Extract the (x, y) coordinate from the center of the cell holding the provided text.  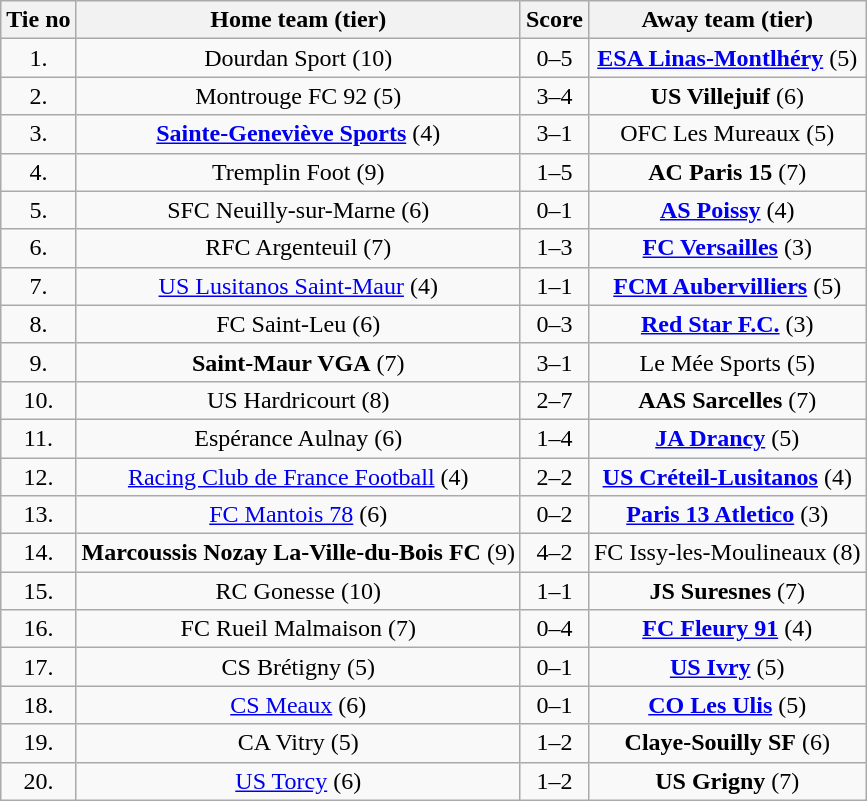
6. (38, 248)
Score (554, 20)
2–7 (554, 400)
Red Star F.C. (3) (727, 324)
15. (38, 591)
5. (38, 210)
US Torcy (6) (298, 781)
FC Issy-les-Moulineaux (8) (727, 553)
18. (38, 705)
0–2 (554, 515)
3–4 (554, 96)
3. (38, 134)
RC Gonesse (10) (298, 591)
SFC Neuilly-sur-Marne (6) (298, 210)
FCM Aubervilliers (5) (727, 286)
4–2 (554, 553)
ESA Linas-Montlhéry (5) (727, 58)
AAS Sarcelles (7) (727, 400)
9. (38, 362)
Espérance Aulnay (6) (298, 438)
US Grigny (7) (727, 781)
Tie no (38, 20)
0–3 (554, 324)
CO Les Ulis (5) (727, 705)
Tremplin Foot (9) (298, 172)
Home team (tier) (298, 20)
Racing Club de France Football (4) (298, 477)
JS Suresnes (7) (727, 591)
11. (38, 438)
JA Drancy (5) (727, 438)
US Créteil-Lusitanos (4) (727, 477)
2. (38, 96)
Marcoussis Nozay La-Ville-du-Bois FC (9) (298, 553)
CS Meaux (6) (298, 705)
14. (38, 553)
1–3 (554, 248)
Saint-Maur VGA (7) (298, 362)
US Lusitanos Saint-Maur (4) (298, 286)
RFC Argenteuil (7) (298, 248)
19. (38, 743)
Sainte-Geneviève Sports (4) (298, 134)
US Villejuif (6) (727, 96)
1–4 (554, 438)
FC Versailles (3) (727, 248)
0–4 (554, 629)
Claye-Souilly SF (6) (727, 743)
16. (38, 629)
12. (38, 477)
1–5 (554, 172)
0–5 (554, 58)
FC Mantois 78 (6) (298, 515)
Away team (tier) (727, 20)
OFC Les Mureaux (5) (727, 134)
10. (38, 400)
13. (38, 515)
FC Rueil Malmaison (7) (298, 629)
17. (38, 667)
8. (38, 324)
Le Mée Sports (5) (727, 362)
US Hardricourt (8) (298, 400)
Montrouge FC 92 (5) (298, 96)
FC Saint-Leu (6) (298, 324)
2–2 (554, 477)
FC Fleury 91 (4) (727, 629)
Paris 13 Atletico (3) (727, 515)
CS Brétigny (5) (298, 667)
AS Poissy (4) (727, 210)
AC Paris 15 (7) (727, 172)
US Ivry (5) (727, 667)
7. (38, 286)
4. (38, 172)
Dourdan Sport (10) (298, 58)
20. (38, 781)
1. (38, 58)
CA Vitry (5) (298, 743)
